Return [x, y] of the center of cell containing provided text 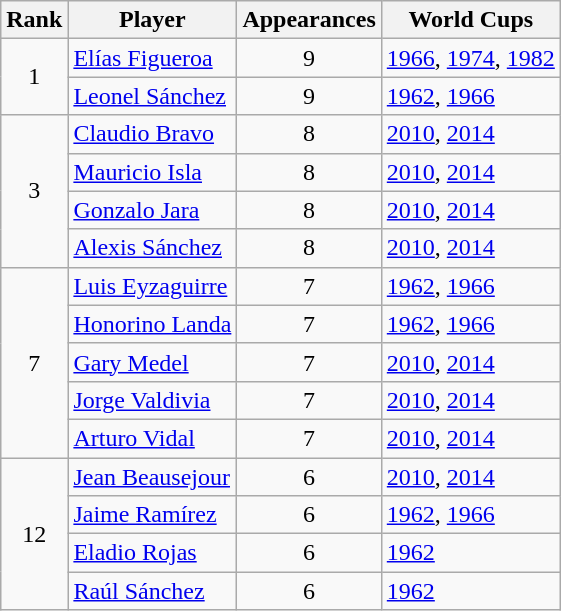
Player [152, 20]
Elías Figueroa [152, 58]
Arturo Vidal [152, 438]
Claudio Bravo [152, 134]
Mauricio Isla [152, 172]
Jean Beausejour [152, 477]
12 [34, 534]
Appearances [309, 20]
1 [34, 77]
Honorino Landa [152, 324]
Leonel Sánchez [152, 96]
3 [34, 191]
Raúl Sánchez [152, 591]
Jorge Valdivia [152, 400]
Alexis Sánchez [152, 248]
Jaime Ramírez [152, 515]
Rank [34, 20]
World Cups [470, 20]
Luis Eyzaguirre [152, 286]
Gary Medel [152, 362]
Gonzalo Jara [152, 210]
Eladio Rojas [152, 553]
1966, 1974, 1982 [470, 58]
